Identify which cell holds the provided text, then report its (X, Y) central coordinate. 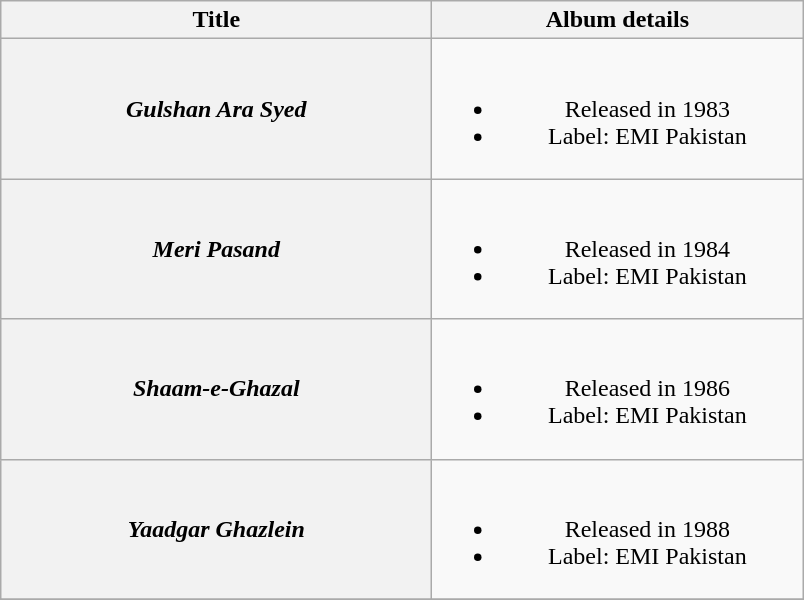
Shaam-e-Ghazal (216, 389)
Released in 1988Label: EMI Pakistan (618, 529)
Released in 1983Label: EMI Pakistan (618, 109)
Gulshan Ara Syed (216, 109)
Meri Pasand (216, 249)
Released in 1986Label: EMI Pakistan (618, 389)
Yaadgar Ghazlein (216, 529)
Title (216, 20)
Album details (618, 20)
Released in 1984Label: EMI Pakistan (618, 249)
